Return [x, y] of the center of cell containing provided text 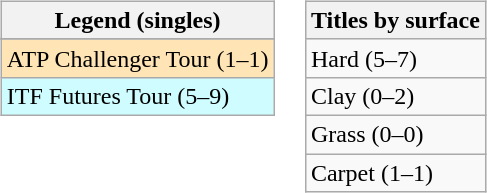
Legend (singles) [138, 20]
Grass (0–0) [395, 134]
ITF Futures Tour (5–9) [138, 96]
ATP Challenger Tour (1–1) [138, 58]
Carpet (1–1) [395, 173]
Hard (5–7) [395, 58]
Clay (0–2) [395, 96]
Titles by surface [395, 20]
